Find where the given text appears and provide that cell's center as [x, y] coordinate. 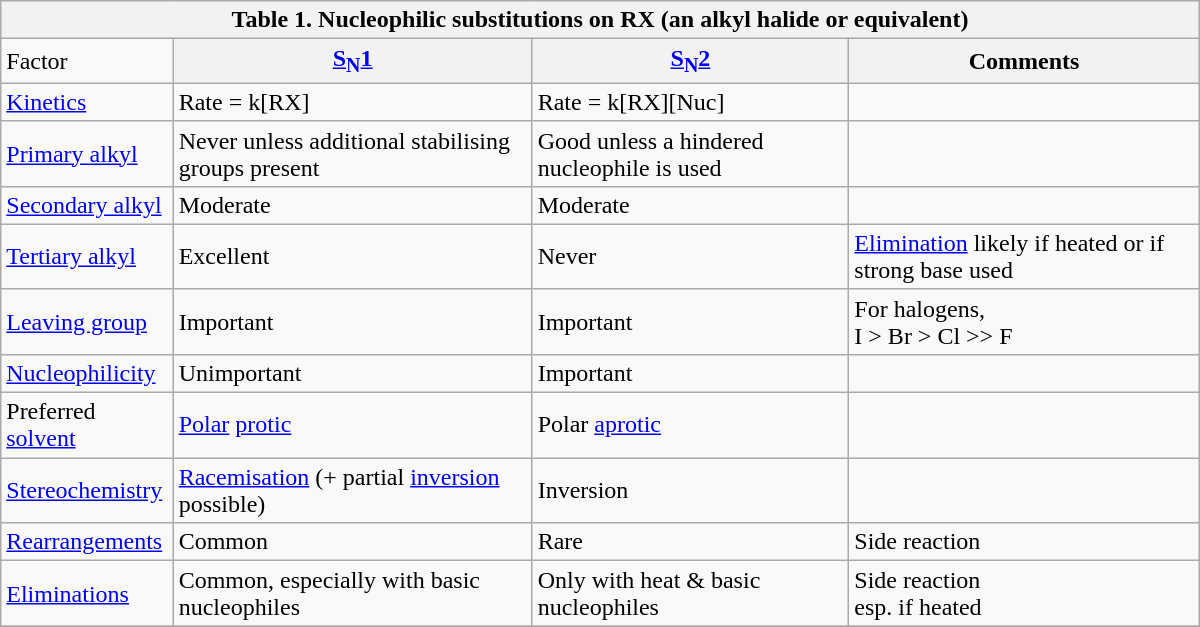
Table 1. Nucleophilic substitutions on RX (an alkyl halide or equivalent) [600, 20]
Good unless a hindered nucleophile is used [690, 154]
Rate = k[RX][Nuc] [690, 102]
Racemisation (+ partial inversion possible) [352, 490]
Tertiary alkyl [87, 256]
Polar protic [352, 426]
Excellent [352, 256]
Eliminations [87, 594]
Comments [1024, 61]
Rare [690, 542]
Leaving group [87, 322]
Kinetics [87, 102]
Unimportant [352, 373]
Secondary alkyl [87, 205]
Polar aprotic [690, 426]
Nucleophilicity [87, 373]
Rate = k[RX] [352, 102]
Side reaction [1024, 542]
Stereochemistry [87, 490]
SN1 [352, 61]
Inversion [690, 490]
Common, especially with basic nucleophiles [352, 594]
Elimination likely if heated or if strong base used [1024, 256]
Rearrangements [87, 542]
Side reaction esp. if heated [1024, 594]
Never [690, 256]
SN2 [690, 61]
For halogens,I > Br > Cl >> F [1024, 322]
Only with heat & basic nucleophiles [690, 594]
Preferred solvent [87, 426]
Common [352, 542]
Factor [87, 61]
Primary alkyl [87, 154]
Never unless additional stabilising groups present [352, 154]
